Locate the cell with the specified text and output its (X, Y) center coordinate. 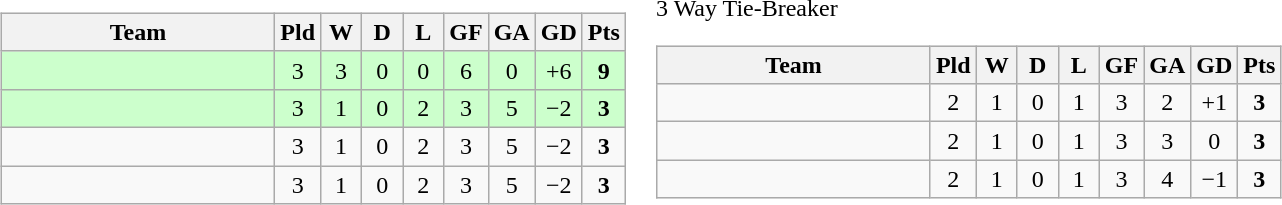
9 (604, 70)
−1 (1214, 179)
6 (466, 70)
+1 (1214, 103)
4 (1168, 179)
+6 (558, 70)
